Scan for the cell matching the given text and deliver its [x, y] coordinate at center. 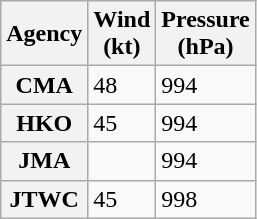
998 [206, 199]
Pressure(hPa) [206, 34]
48 [122, 85]
JTWC [44, 199]
Agency [44, 34]
HKO [44, 123]
JMA [44, 161]
CMA [44, 85]
Wind(kt) [122, 34]
